Capture the cell that displays the provided text and extract its [x, y] central coordinate. 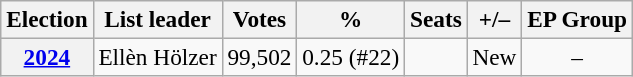
List leader [158, 19]
– [578, 57]
Election [47, 19]
0.25 (#22) [351, 57]
99,502 [260, 57]
Votes [260, 19]
New [494, 57]
+/– [494, 19]
2024 [47, 57]
EP Group [578, 19]
Seats [436, 19]
% [351, 19]
Ellèn Hölzer [158, 57]
